Scan for the cell matching the given text and deliver its [X, Y] coordinate at center. 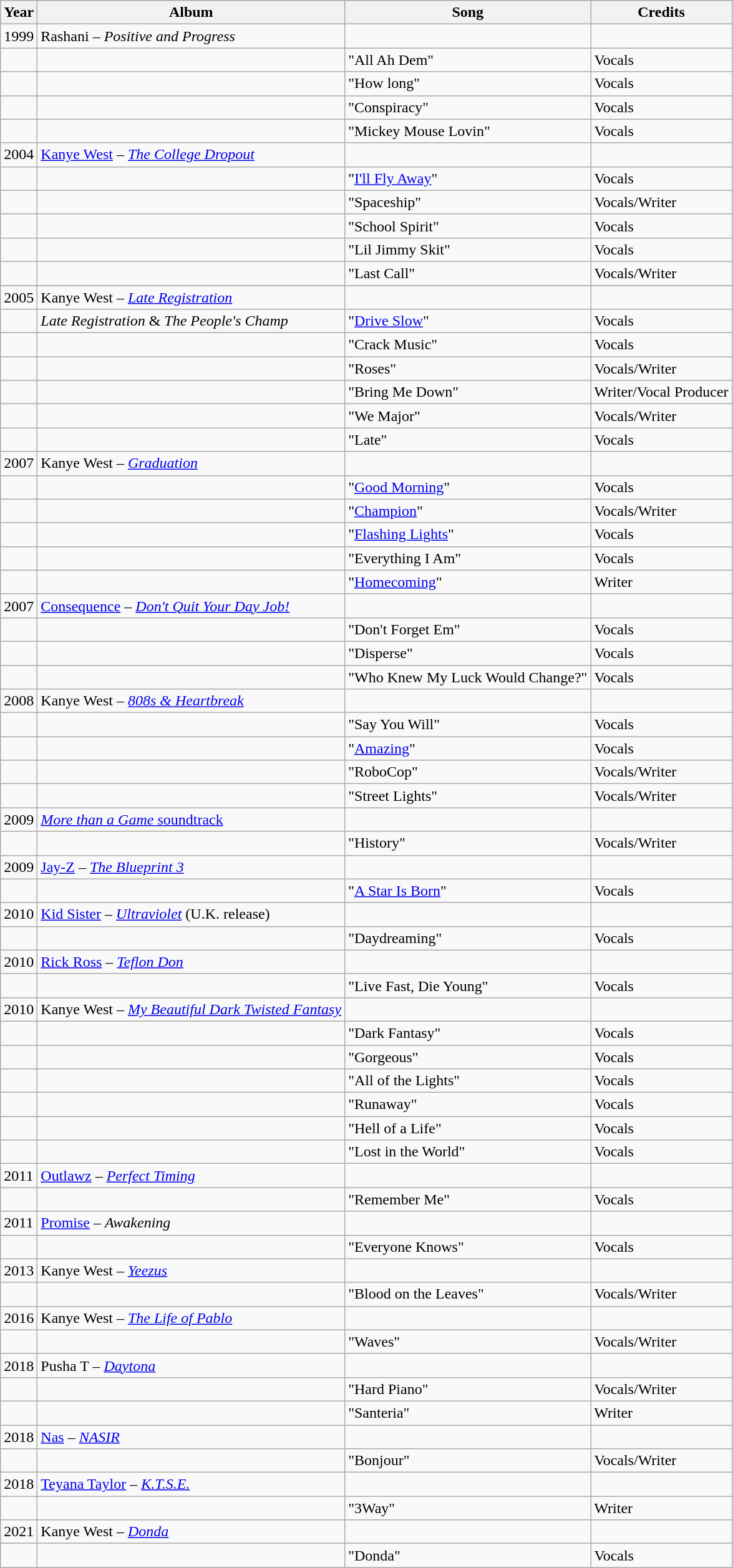
"Disperse" [468, 653]
"Live Fast, Die Young" [468, 985]
"I'll Fly Away" [468, 178]
Kanye West – Donda [191, 1532]
"Lil Jimmy Skit" [468, 249]
"Spaceship" [468, 202]
Writer/Vocal Producer [661, 392]
"Good Morning" [468, 487]
"Amazing" [468, 748]
"Don't Forget Em" [468, 629]
"All Ah Dem" [468, 60]
"Mickey Mouse Lovin" [468, 131]
More than a Game soundtrack [191, 820]
"School Spirit" [468, 226]
Rick Ross – Teflon Don [191, 962]
"Say You Will" [468, 725]
"Everyone Knows" [468, 1247]
"Blood on the Leaves" [468, 1294]
2005 [19, 298]
Credits [661, 12]
"Runaway" [468, 1105]
"Daydreaming" [468, 938]
"How long" [468, 84]
2016 [19, 1318]
"Roses" [468, 369]
"Lost in the World" [468, 1152]
"A Star Is Born" [468, 891]
Rashani – Positive and Progress [191, 36]
"Crack Music" [468, 345]
Pusha T – Daytona [191, 1365]
"Street Lights" [468, 796]
"Drive Slow" [468, 321]
Teyana Taylor – K.T.S.E. [191, 1484]
"Bonjour" [468, 1461]
"Donda" [468, 1556]
Consequence – Don't Quit Your Day Job! [191, 606]
Kanye West – The Life of Pablo [191, 1318]
Jay-Z – The Blueprint 3 [191, 867]
"Everything I Am" [468, 558]
"History" [468, 843]
"Gorgeous" [468, 1057]
"Santeria" [468, 1413]
Kanye West – Graduation [191, 463]
Year [19, 12]
"Last Call" [468, 273]
"Hard Piano" [468, 1389]
"Hell of a Life" [468, 1128]
"Homecoming" [468, 582]
"Flashing Lights" [468, 535]
"RoboCop" [468, 772]
"All of the Lights" [468, 1081]
"Who Knew My Luck Would Change?" [468, 677]
Nas – NASIR [191, 1436]
2004 [19, 155]
Kanye West – Late Registration [191, 298]
"Champion" [468, 511]
2013 [19, 1270]
"Conspiracy" [468, 107]
"Remember Me" [468, 1199]
Kid Sister – Ultraviolet (U.K. release) [191, 914]
Late Registration & The People's Champ [191, 321]
2021 [19, 1532]
Promise – Awakening [191, 1223]
"Waves" [468, 1342]
Kanye West – Yeezus [191, 1270]
Outlawz – Perfect Timing [191, 1176]
"We Major" [468, 416]
"3Way" [468, 1508]
2008 [19, 701]
Kanye West – My Beautiful Dark Twisted Fantasy [191, 1009]
Song [468, 12]
Kanye West – The College Dropout [191, 155]
Kanye West – 808s & Heartbreak [191, 701]
"Dark Fantasy" [468, 1033]
1999 [19, 36]
"Bring Me Down" [468, 392]
Album [191, 12]
"Late" [468, 440]
